Detect which cell encompasses the target text, then output its (X, Y) center coordinate. 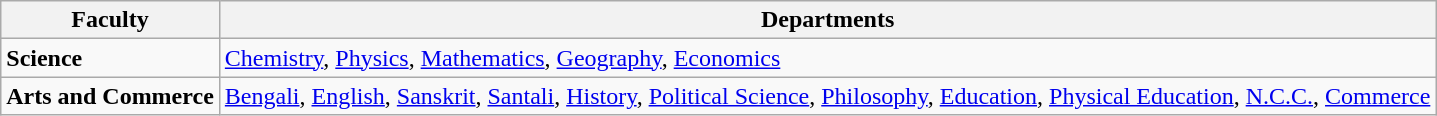
Arts and Commerce (110, 96)
Faculty (110, 20)
Departments (828, 20)
Science (110, 58)
Chemistry, Physics, Mathematics, Geography, Economics (828, 58)
Bengali, English, Sanskrit, Santali, History, Political Science, Philosophy, Education, Physical Education, N.C.C., Commerce (828, 96)
